Find where the given text appears and provide that cell's center as [X, Y] coordinate. 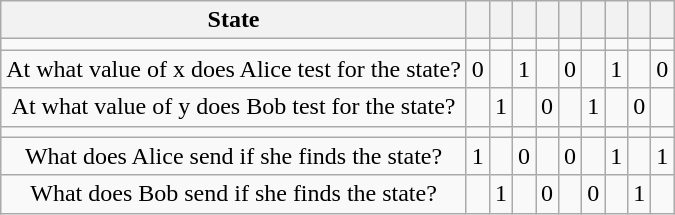
What does Bob send if she finds the state? [234, 194]
At what value of x does Alice test for the state? [234, 69]
State [234, 20]
What does Alice send if she finds the state? [234, 156]
At what value of y does Bob test for the state? [234, 107]
